Search for the cell housing the specified text and yield its (x, y) center coordinate. 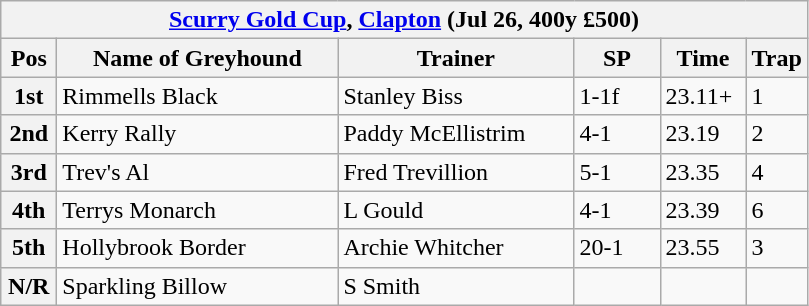
L Gould (456, 210)
1-1f (617, 96)
23.39 (703, 210)
5th (29, 248)
20-1 (617, 248)
S Smith (456, 286)
Trainer (456, 58)
Name of Greyhound (198, 58)
SP (617, 58)
Fred Trevillion (456, 172)
Trap (776, 58)
Archie Whitcher (456, 248)
Time (703, 58)
Terrys Monarch (198, 210)
23.35 (703, 172)
4 (776, 172)
N/R (29, 286)
Paddy McEllistrim (456, 134)
Hollybrook Border (198, 248)
6 (776, 210)
Pos (29, 58)
3rd (29, 172)
Trev's Al (198, 172)
23.11+ (703, 96)
3 (776, 248)
1 (776, 96)
Sparkling Billow (198, 286)
5-1 (617, 172)
2 (776, 134)
Rimmells Black (198, 96)
23.19 (703, 134)
Scurry Gold Cup, Clapton (Jul 26, 400y £500) (404, 20)
Stanley Biss (456, 96)
2nd (29, 134)
1st (29, 96)
4th (29, 210)
Kerry Rally (198, 134)
23.55 (703, 248)
